Detect which cell encompasses the target text, then output its [x, y] center coordinate. 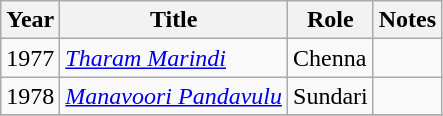
Manavoori Pandavulu [174, 96]
Tharam Marindi [174, 58]
1978 [30, 96]
Sundari [331, 96]
Notes [407, 20]
Year [30, 20]
Chenna [331, 58]
1977 [30, 58]
Title [174, 20]
Role [331, 20]
